Extract the [X, Y] coordinate from the center of the cell holding the provided text.  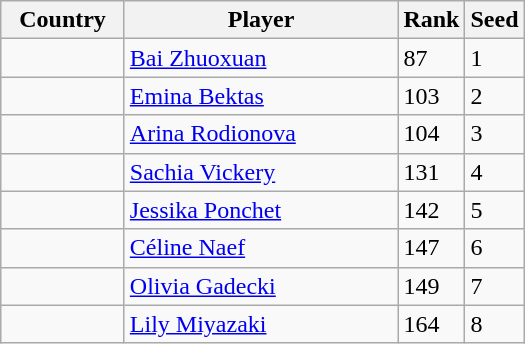
Rank [432, 20]
149 [432, 286]
Olivia Gadecki [261, 286]
Bai Zhuoxuan [261, 58]
164 [432, 324]
4 [494, 172]
104 [432, 134]
Jessika Ponchet [261, 210]
6 [494, 248]
2 [494, 96]
Sachia Vickery [261, 172]
Country [63, 20]
147 [432, 248]
5 [494, 210]
131 [432, 172]
103 [432, 96]
8 [494, 324]
Seed [494, 20]
87 [432, 58]
Lily Miyazaki [261, 324]
142 [432, 210]
Céline Naef [261, 248]
Player [261, 20]
1 [494, 58]
Emina Bektas [261, 96]
Arina Rodionova [261, 134]
3 [494, 134]
7 [494, 286]
